Return the [x, y] coordinate for the center point of the cell that contains the specified text.  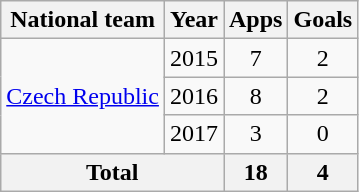
7 [256, 58]
0 [323, 134]
3 [256, 134]
Apps [256, 20]
Czech Republic [83, 96]
2016 [194, 96]
2017 [194, 134]
18 [256, 172]
2015 [194, 58]
4 [323, 172]
Total [112, 172]
Year [194, 20]
Goals [323, 20]
National team [83, 20]
8 [256, 96]
